Return the [x, y] coordinate for the center point of the cell that contains the specified text.  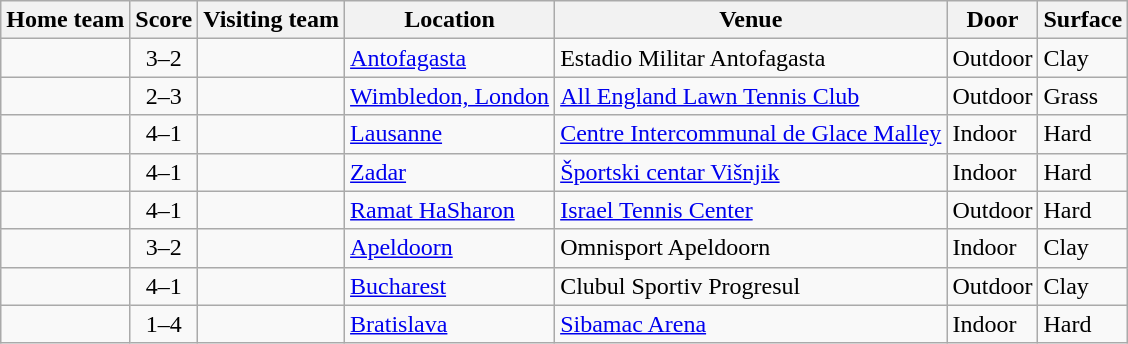
Estadio Militar Antofagasta [751, 58]
Omnisport Apeldoorn [751, 248]
Bratislava [450, 324]
Športski centar Višnjik [751, 172]
Venue [751, 20]
Grass [1083, 96]
Israel Tennis Center [751, 210]
All England Lawn Tennis Club [751, 96]
Antofagasta [450, 58]
Ramat HaSharon [450, 210]
Wimbledon, London [450, 96]
Centre Intercommunal de Glace Malley [751, 134]
2–3 [164, 96]
Home team [66, 20]
Lausanne [450, 134]
Apeldoorn [450, 248]
Surface [1083, 20]
Bucharest [450, 286]
Sibamac Arena [751, 324]
Zadar [450, 172]
Score [164, 20]
Door [992, 20]
1–4 [164, 324]
Clubul Sportiv Progresul [751, 286]
Visiting team [272, 20]
Location [450, 20]
